Identify which cell holds the provided text, then report its [X, Y] central coordinate. 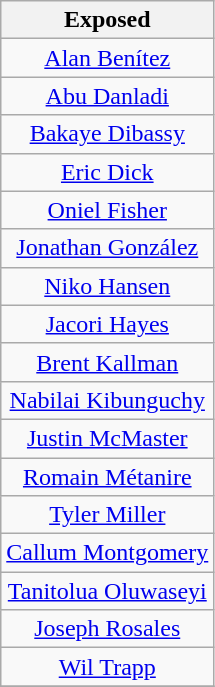
Wil Trapp [108, 667]
Exposed [108, 20]
Alan Benítez [108, 58]
Abu Danladi [108, 96]
Oniel Fisher [108, 210]
Brent Kallman [108, 362]
Tyler Miller [108, 515]
Tanitolua Oluwaseyi [108, 591]
Bakaye Dibassy [108, 134]
Jacori Hayes [108, 324]
Nabilai Kibunguchy [108, 400]
Justin McMaster [108, 438]
Romain Métanire [108, 477]
Joseph Rosales [108, 629]
Niko Hansen [108, 286]
Callum Montgomery [108, 553]
Eric Dick [108, 172]
Jonathan González [108, 248]
